Return the (x, y) coordinate for the center point of the cell that contains the specified text.  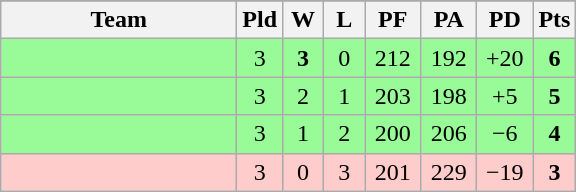
Pts (554, 20)
+5 (505, 96)
PA (449, 20)
−19 (505, 172)
229 (449, 172)
6 (554, 58)
W (304, 20)
201 (393, 172)
Pld (260, 20)
−6 (505, 134)
198 (449, 96)
192 (449, 58)
PD (505, 20)
4 (554, 134)
PF (393, 20)
+20 (505, 58)
203 (393, 96)
206 (449, 134)
5 (554, 96)
200 (393, 134)
Team (119, 20)
212 (393, 58)
L (344, 20)
